From the cell containing the given text, extract its center point as (x, y) coordinate. 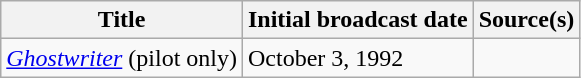
Title (122, 20)
Source(s) (526, 20)
Ghostwriter (pilot only) (122, 58)
October 3, 1992 (358, 58)
Initial broadcast date (358, 20)
